Identify which cell holds the provided text, then report its [X, Y] central coordinate. 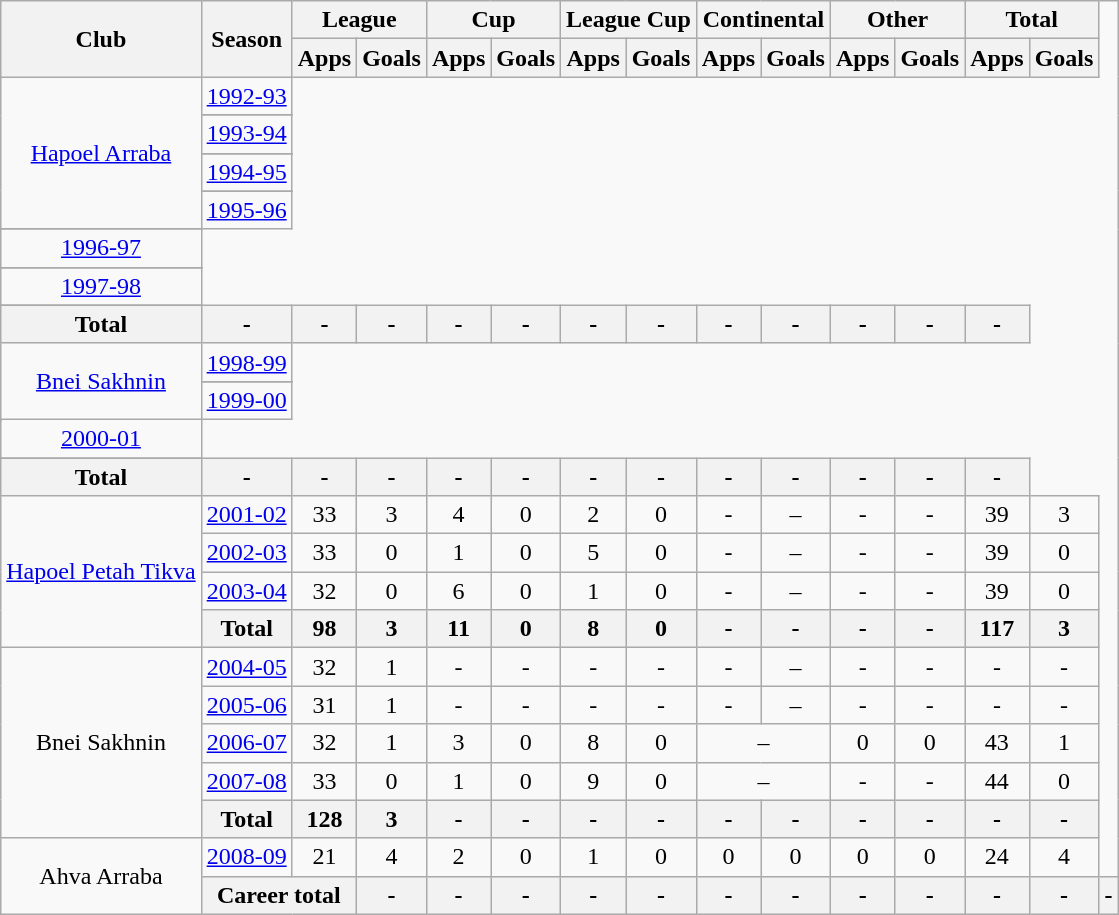
24 [997, 857]
1994-95 [246, 172]
2006-07 [246, 743]
1997-98 [101, 286]
1995-96 [246, 210]
Other [897, 20]
Career total [278, 895]
117 [997, 629]
43 [997, 743]
128 [324, 819]
Season [246, 39]
6 [458, 591]
2004-05 [246, 667]
2000-01 [101, 438]
44 [997, 781]
Cup [493, 20]
5 [594, 553]
Hapoel Petah Tikva [101, 572]
2007-08 [246, 781]
Continental [763, 20]
2008-09 [246, 857]
98 [324, 629]
1998-99 [246, 362]
9 [594, 781]
31 [324, 705]
League [359, 20]
2002-03 [246, 553]
21 [324, 857]
2003-04 [246, 591]
11 [458, 629]
1992-93 [246, 96]
League Cup [629, 20]
1999-00 [246, 400]
1993-94 [246, 134]
Club [101, 39]
Ahva Arraba [101, 876]
2005-06 [246, 705]
2001-02 [246, 515]
1996-97 [101, 248]
Hapoel Arraba [101, 153]
